Pinpoint the cell where the given text exists, returning its [X, Y] midpoint coordinate. 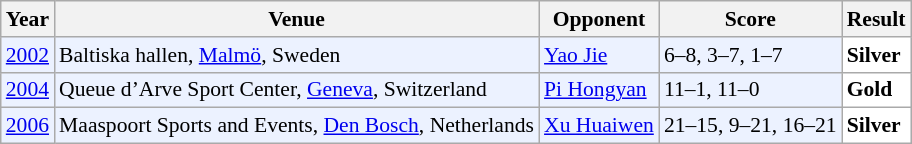
Score [750, 19]
Venue [296, 19]
Xu Huaiwen [599, 126]
2002 [28, 55]
11–1, 11–0 [750, 90]
Result [876, 19]
Yao Jie [599, 55]
21–15, 9–21, 16–21 [750, 126]
Year [28, 19]
6–8, 3–7, 1–7 [750, 55]
2006 [28, 126]
Queue d’Arve Sport Center, Geneva, Switzerland [296, 90]
2004 [28, 90]
Baltiska hallen, Malmö, Sweden [296, 55]
Pi Hongyan [599, 90]
Maaspoort Sports and Events, Den Bosch, Netherlands [296, 126]
Opponent [599, 19]
Gold [876, 90]
